Search for the cell housing the specified text and yield its (x, y) center coordinate. 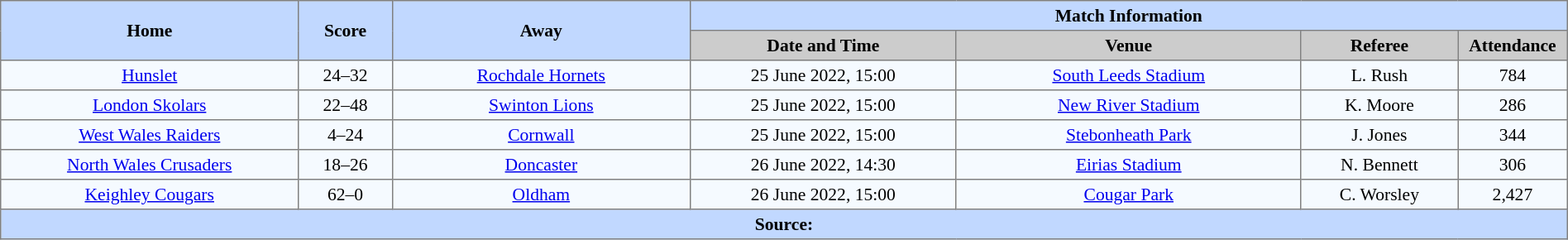
26 June 2022, 15:00 (823, 194)
Swinton Lions (541, 105)
Referee (1379, 46)
Eirias Stadium (1128, 165)
2,427 (1513, 194)
Hunslet (150, 75)
Keighley Cougars (150, 194)
62–0 (346, 194)
344 (1513, 135)
Cougar Park (1128, 194)
26 June 2022, 14:30 (823, 165)
Score (346, 31)
Venue (1128, 46)
K. Moore (1379, 105)
J. Jones (1379, 135)
North Wales Crusaders (150, 165)
24–32 (346, 75)
Source: (784, 224)
New River Stadium (1128, 105)
N. Bennett (1379, 165)
Match Information (1128, 16)
Home (150, 31)
Stebonheath Park (1128, 135)
286 (1513, 105)
Date and Time (823, 46)
18–26 (346, 165)
Cornwall (541, 135)
4–24 (346, 135)
Attendance (1513, 46)
Oldham (541, 194)
London Skolars (150, 105)
784 (1513, 75)
Away (541, 31)
L. Rush (1379, 75)
South Leeds Stadium (1128, 75)
306 (1513, 165)
Rochdale Hornets (541, 75)
Doncaster (541, 165)
22–48 (346, 105)
C. Worsley (1379, 194)
West Wales Raiders (150, 135)
